Output the (X, Y) coordinate of the center of the cell containing the given text.  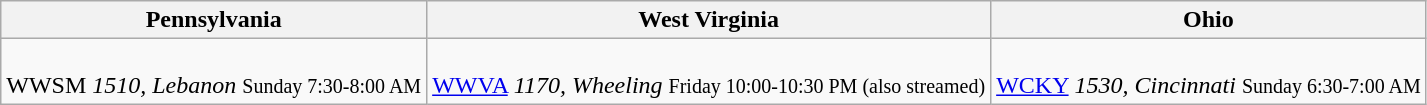
WCKY 1530, Cincinnati Sunday 6:30-7:00 AM (1209, 72)
Pennsylvania (214, 20)
WWSM 1510, Lebanon Sunday 7:30-8:00 AM (214, 72)
West Virginia (709, 20)
Ohio (1209, 20)
WWVA 1170, Wheeling Friday 10:00-10:30 PM (also streamed) (709, 72)
